Return (X, Y) of the center of cell containing provided text 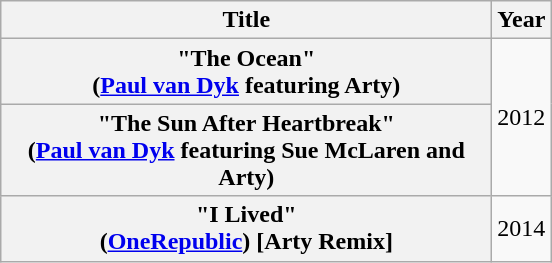
"The Ocean" (Paul van Dyk featuring Arty) (246, 72)
"I Lived" (OneRepublic) [Arty Remix] (246, 228)
Year (522, 20)
"The Sun After Heartbreak" (Paul van Dyk featuring Sue McLaren and Arty) (246, 150)
2014 (522, 228)
2012 (522, 118)
Title (246, 20)
